Determine the [x, y] coordinate at the center of the cell enclosing the given text.  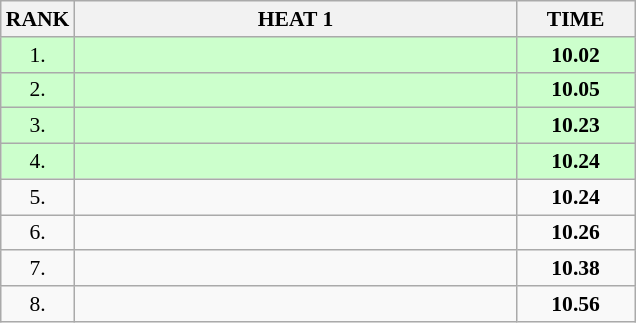
1. [38, 55]
7. [38, 269]
10.02 [576, 55]
10.23 [576, 126]
10.38 [576, 269]
3. [38, 126]
TIME [576, 19]
10.56 [576, 304]
8. [38, 304]
10.26 [576, 233]
5. [38, 197]
4. [38, 162]
RANK [38, 19]
2. [38, 90]
10.05 [576, 90]
HEAT 1 [295, 19]
6. [38, 233]
